Find where the given text appears and provide that cell's center as (X, Y) coordinate. 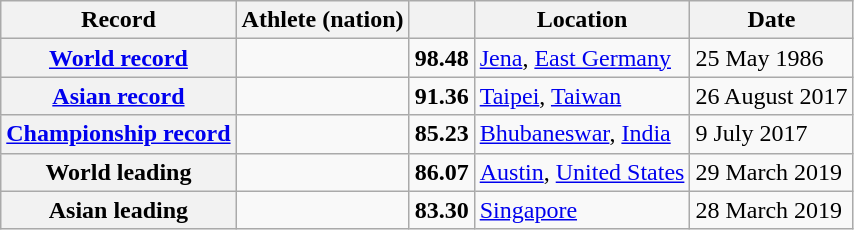
Taipei, Taiwan (582, 96)
Athlete (nation) (322, 20)
86.07 (442, 172)
Championship record (118, 134)
29 March 2019 (772, 172)
World record (118, 58)
26 August 2017 (772, 96)
91.36 (442, 96)
Asian leading (118, 210)
Date (772, 20)
85.23 (442, 134)
83.30 (442, 210)
9 July 2017 (772, 134)
Record (118, 20)
Asian record (118, 96)
28 March 2019 (772, 210)
Jena, East Germany (582, 58)
World leading (118, 172)
98.48 (442, 58)
Austin, United States (582, 172)
25 May 1986 (772, 58)
Singapore (582, 210)
Location (582, 20)
Bhubaneswar, India (582, 134)
